Detect which cell encompasses the target text, then output its [x, y] center coordinate. 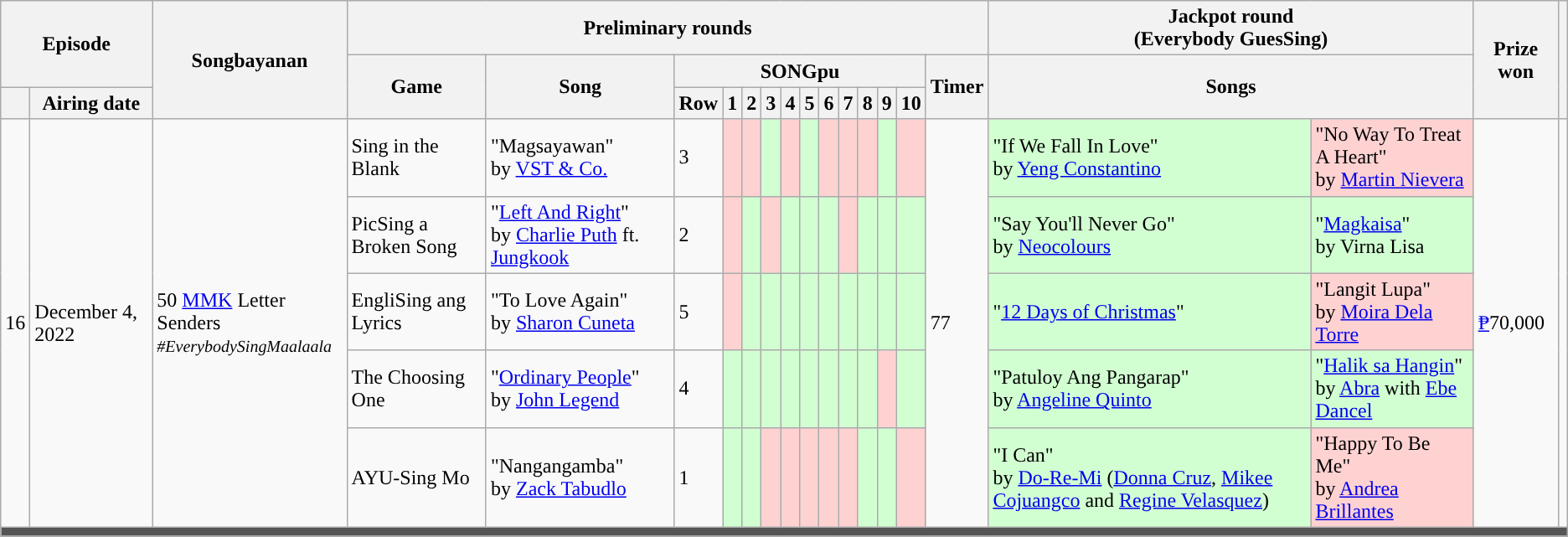
7 [848, 103]
₱70,000 [1516, 323]
Airing date [91, 103]
"I Can"by Do-Re-Mi (Donna Cruz, Mikee Cojuangco and Regine Velasquez) [1149, 478]
PicSing a Broken Song [416, 235]
Prize won [1516, 60]
50 MMK Letter Senders#EverybodySingMaalaala [250, 323]
"Nangangamba"by Zack Tabudlo [580, 478]
"12 Days of Christmas" [1149, 312]
Episode [77, 44]
AYU-Sing Mo [416, 478]
9 [886, 103]
The Choosing One [416, 389]
"Ordinary People"by John Legend [580, 389]
"Happy To Be Me"by Andrea Brillantes [1392, 478]
EngliSing ang Lyrics [416, 312]
"No Way To Treat A Heart"by Martin Nievera [1392, 157]
"Say You'll Never Go"by Neocolours [1149, 235]
"Left And Right"by Charlie Puth ft. Jungkook [580, 235]
Game [416, 87]
Songbayanan [250, 60]
December 4, 2022 [91, 323]
SONGpu [800, 71]
10 [911, 103]
"Patuloy Ang Pangarap"by Angeline Quinto [1149, 389]
Jackpot round(Everybody GuesSing) [1231, 28]
Songs [1231, 87]
"Magkaisa"by Virna Lisa [1392, 235]
Song [580, 87]
"To Love Again"by Sharon Cuneta [580, 312]
"If We Fall In Love"by Yeng Constantino [1149, 157]
Preliminary rounds [668, 28]
Row [699, 103]
16 [15, 323]
Timer [957, 87]
"Halik sa Hangin"by Abra with Ebe Dancel [1392, 389]
77 [957, 323]
"Langit Lupa"by Moira Dela Torre [1392, 312]
Sing in the Blank [416, 157]
"Magsayawan"by VST & Co. [580, 157]
6 [829, 103]
8 [868, 103]
